Scan for the cell matching the given text and deliver its [X, Y] coordinate at center. 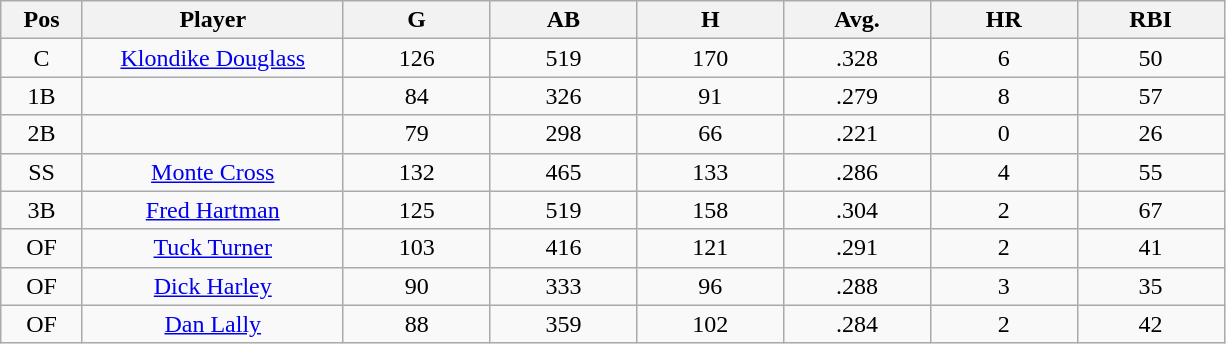
359 [564, 324]
.279 [858, 96]
326 [564, 96]
26 [1150, 134]
3B [42, 210]
AB [564, 20]
41 [1150, 248]
125 [416, 210]
55 [1150, 172]
170 [710, 58]
G [416, 20]
8 [1004, 96]
465 [564, 172]
Avg. [858, 20]
132 [416, 172]
50 [1150, 58]
Monte Cross [212, 172]
0 [1004, 134]
Fred Hartman [212, 210]
2B [42, 134]
35 [1150, 286]
84 [416, 96]
103 [416, 248]
126 [416, 58]
91 [710, 96]
Klondike Douglass [212, 58]
88 [416, 324]
57 [1150, 96]
79 [416, 134]
Dan Lally [212, 324]
HR [1004, 20]
133 [710, 172]
333 [564, 286]
121 [710, 248]
416 [564, 248]
.328 [858, 58]
Pos [42, 20]
102 [710, 324]
H [710, 20]
.221 [858, 134]
SS [42, 172]
RBI [1150, 20]
C [42, 58]
3 [1004, 286]
Tuck Turner [212, 248]
.286 [858, 172]
4 [1004, 172]
Player [212, 20]
.284 [858, 324]
42 [1150, 324]
90 [416, 286]
.304 [858, 210]
298 [564, 134]
96 [710, 286]
1B [42, 96]
Dick Harley [212, 286]
6 [1004, 58]
158 [710, 210]
.291 [858, 248]
66 [710, 134]
67 [1150, 210]
.288 [858, 286]
